Determine the [x, y] coordinate at the center of the cell enclosing the given text.  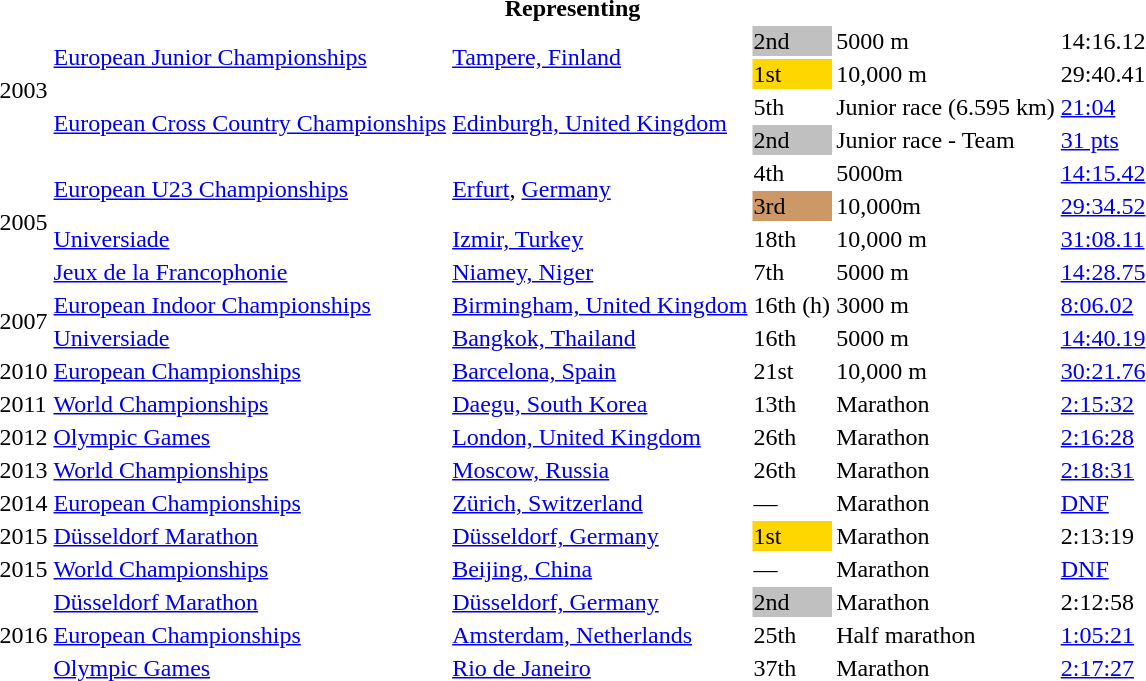
Daegu, South Korea [600, 404]
Olympic Games [250, 437]
Junior race - Team [946, 140]
5th [792, 107]
Amsterdam, Netherlands [600, 635]
7th [792, 272]
Birmingham, United Kingdom [600, 305]
3rd [792, 206]
London, United Kingdom [600, 437]
Bangkok, Thailand [600, 338]
European Cross Country Championships [250, 124]
Tampere, Finland [600, 58]
Zürich, Switzerland [600, 503]
16th [792, 338]
10,000m [946, 206]
Beijing, China [600, 569]
European Junior Championships [250, 58]
Niamey, Niger [600, 272]
Half marathon [946, 635]
Erfurt, Germany [600, 190]
16th (h) [792, 305]
25th [792, 635]
Jeux de la Francophonie [250, 272]
European U23 Championships [250, 190]
21st [792, 371]
European Indoor Championships [250, 305]
Junior race (6.595 km) [946, 107]
4th [792, 173]
Barcelona, Spain [600, 371]
3000 m [946, 305]
Moscow, Russia [600, 470]
Izmir, Turkey [600, 239]
18th [792, 239]
13th [792, 404]
Edinburgh, United Kingdom [600, 124]
5000m [946, 173]
